For the text-containing cell, return its midpoint in (x, y) coordinate format. 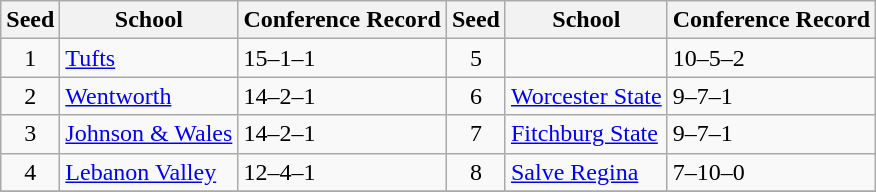
Lebanon Valley (149, 172)
4 (30, 172)
Fitchburg State (586, 134)
Johnson & Wales (149, 134)
6 (476, 96)
5 (476, 58)
Tufts (149, 58)
Salve Regina (586, 172)
7 (476, 134)
Wentworth (149, 96)
1 (30, 58)
8 (476, 172)
12–4–1 (342, 172)
Worcester State (586, 96)
3 (30, 134)
10–5–2 (772, 58)
7–10–0 (772, 172)
15–1–1 (342, 58)
2 (30, 96)
